Extract the [x, y] coordinate from the center of the cell holding the provided text.  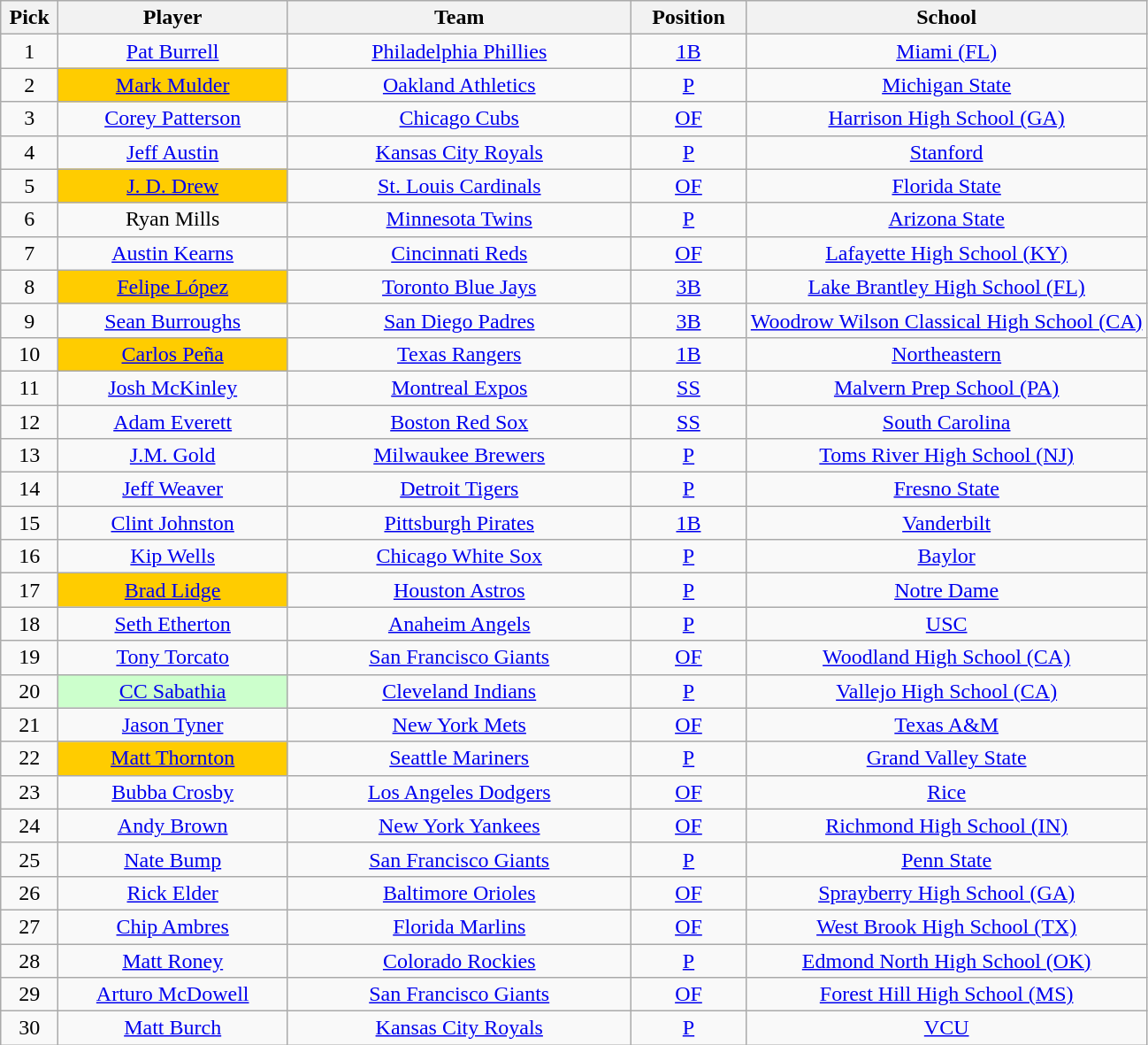
Toms River High School (NJ) [946, 456]
17 [30, 590]
Florida Marlins [460, 926]
27 [30, 926]
Adam Everett [173, 422]
New York Mets [460, 725]
Jason Tyner [173, 725]
19 [30, 657]
18 [30, 624]
Position [689, 18]
14 [30, 489]
Philadelphia Phillies [460, 51]
Milwaukee Brewers [460, 456]
Stanford [946, 152]
Ryan Mills [173, 219]
Texas A&M [946, 725]
Pick [30, 18]
7 [30, 253]
Los Angeles Dodgers [460, 792]
8 [30, 287]
3 [30, 119]
Lafayette High School (KY) [946, 253]
Cleveland Indians [460, 691]
Miami (FL) [946, 51]
Malvern Prep School (PA) [946, 388]
Woodrow Wilson Classical High School (CA) [946, 320]
Arturo McDowell [173, 995]
Seattle Mariners [460, 758]
Penn State [946, 859]
Rick Elder [173, 893]
5 [30, 186]
15 [30, 523]
Bubba Crosby [173, 792]
Lake Brantley High School (FL) [946, 287]
South Carolina [946, 422]
29 [30, 995]
Detroit Tigers [460, 489]
13 [30, 456]
J. D. Drew [173, 186]
Kip Wells [173, 557]
Woodland High School (CA) [946, 657]
Team [460, 18]
Forest Hill High School (MS) [946, 995]
Montreal Expos [460, 388]
Jeff Austin [173, 152]
Anaheim Angels [460, 624]
Chip Ambres [173, 926]
Northeastern [946, 354]
22 [30, 758]
Josh McKinley [173, 388]
West Brook High School (TX) [946, 926]
Matt Roney [173, 960]
Felipe López [173, 287]
Florida State [946, 186]
6 [30, 219]
Player [173, 18]
Corey Patterson [173, 119]
Oakland Athletics [460, 85]
Andy Brown [173, 826]
30 [30, 1028]
4 [30, 152]
21 [30, 725]
Boston Red Sox [460, 422]
Chicago White Sox [460, 557]
Texas Rangers [460, 354]
Mark Mulder [173, 85]
Brad Lidge [173, 590]
Fresno State [946, 489]
Grand Valley State [946, 758]
Carlos Peña [173, 354]
Colorado Rockies [460, 960]
Vanderbilt [946, 523]
9 [30, 320]
VCU [946, 1028]
11 [30, 388]
Nate Bump [173, 859]
Vallejo High School (CA) [946, 691]
Baltimore Orioles [460, 893]
Michigan State [946, 85]
Sean Burroughs [173, 320]
Seth Etherton [173, 624]
New York Yankees [460, 826]
Cincinnati Reds [460, 253]
Arizona State [946, 219]
20 [30, 691]
Notre Dame [946, 590]
Richmond High School (IN) [946, 826]
Sprayberry High School (GA) [946, 893]
25 [30, 859]
USC [946, 624]
Matt Burch [173, 1028]
School [946, 18]
Chicago Cubs [460, 119]
1 [30, 51]
Clint Johnston [173, 523]
Baylor [946, 557]
Pittsburgh Pirates [460, 523]
Houston Astros [460, 590]
Harrison High School (GA) [946, 119]
Tony Torcato [173, 657]
Minnesota Twins [460, 219]
26 [30, 893]
Edmond North High School (OK) [946, 960]
Pat Burrell [173, 51]
Matt Thornton [173, 758]
23 [30, 792]
12 [30, 422]
San Diego Padres [460, 320]
Rice [946, 792]
St. Louis Cardinals [460, 186]
Austin Kearns [173, 253]
28 [30, 960]
2 [30, 85]
24 [30, 826]
Toronto Blue Jays [460, 287]
CC Sabathia [173, 691]
J.M. Gold [173, 456]
Jeff Weaver [173, 489]
16 [30, 557]
10 [30, 354]
